Return the (x, y) coordinate for the center point of the cell that contains the specified text.  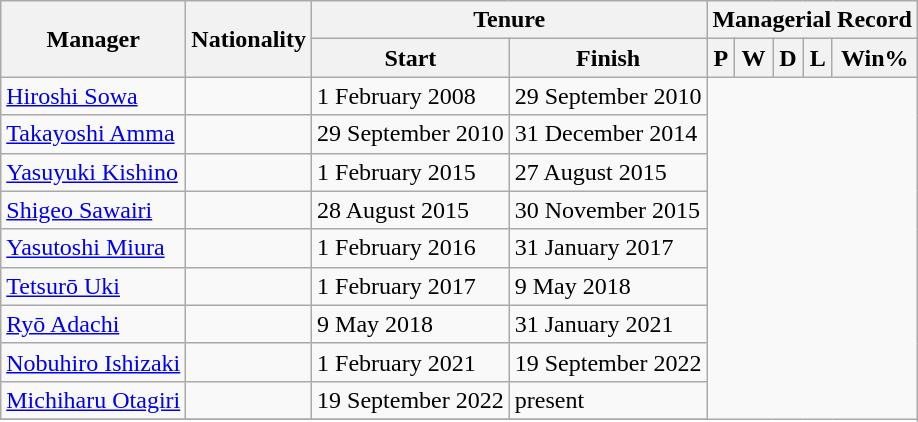
Hiroshi Sowa (94, 96)
Finish (608, 58)
W (754, 58)
Tetsurō Uki (94, 286)
Nationality (249, 39)
Tenure (510, 20)
Start (411, 58)
present (608, 400)
1 February 2021 (411, 362)
L (818, 58)
P (721, 58)
Win% (874, 58)
31 December 2014 (608, 134)
Michiharu Otagiri (94, 400)
27 August 2015 (608, 172)
Managerial Record (812, 20)
Shigeo Sawairi (94, 210)
31 January 2017 (608, 248)
1 February 2017 (411, 286)
Yasuyuki Kishino (94, 172)
1 February 2015 (411, 172)
Manager (94, 39)
1 February 2008 (411, 96)
Ryō Adachi (94, 324)
Nobuhiro Ishizaki (94, 362)
28 August 2015 (411, 210)
Takayoshi Amma (94, 134)
30 November 2015 (608, 210)
Yasutoshi Miura (94, 248)
1 February 2016 (411, 248)
31 January 2021 (608, 324)
D (788, 58)
